Scan for the cell matching the given text and deliver its (X, Y) coordinate at center. 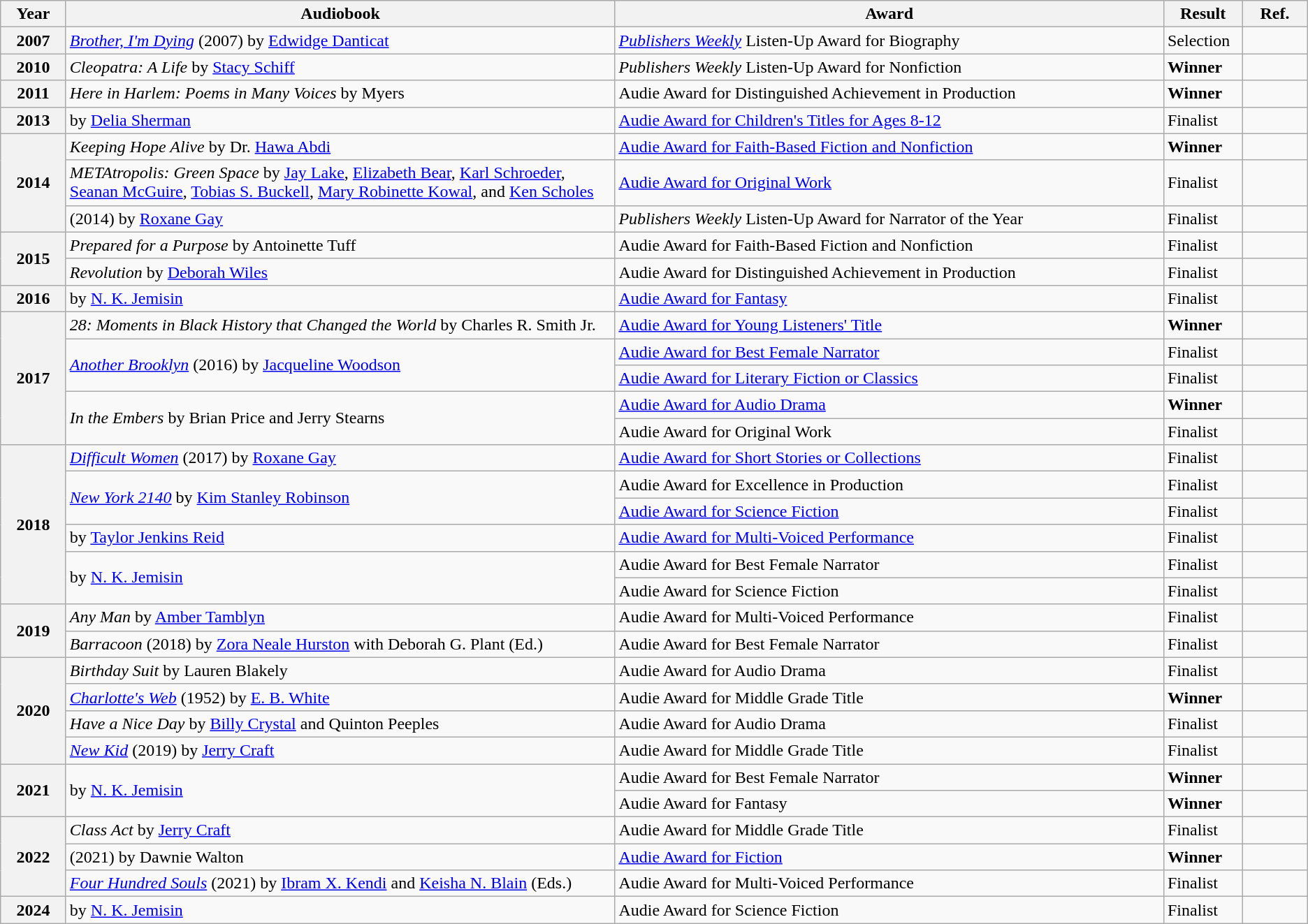
2014 (34, 183)
(2014) by Roxane Gay (340, 219)
Birthday Suit by Lauren Blakely (340, 670)
Result (1202, 14)
Audie Award for Fiction (889, 857)
Audie Award for Children's Titles for Ages 8-12 (889, 120)
Ref. (1275, 14)
METAtropolis: Green Space by Jay Lake, Elizabeth Bear, Karl Schroeder, Seanan McGuire, Tobias S. Buckell, Mary Robinette Kowal, and Ken Scholes (340, 183)
Audiobook (340, 14)
New York 2140 by Kim Stanley Robinson (340, 498)
2019 (34, 631)
2017 (34, 378)
2013 (34, 120)
2016 (34, 298)
28: Moments in Black History that Changed the World by Charles R. Smith Jr. (340, 325)
Prepared for a Purpose by Antoinette Tuff (340, 245)
Publishers Weekly Listen-Up Award for Narrator of the Year (889, 219)
New Kid (2019) by Jerry Craft (340, 750)
Audie Award for Literary Fiction or Classics (889, 379)
Audie Award for Short Stories or Collections (889, 458)
2010 (34, 67)
Charlotte's Web (1952) by E. B. White (340, 697)
2018 (34, 525)
Here in Harlem: Poems in Many Voices by Myers (340, 94)
Audie Award for Excellence in Production (889, 485)
Keeping Hope Alive by Dr. Hawa Abdi (340, 147)
Have a Nice Day by Billy Crystal and Quinton Peeples (340, 724)
Selection (1202, 41)
2024 (34, 910)
Any Man by Amber Tamblyn (340, 617)
2007 (34, 41)
Cleopatra: A Life by Stacy Schiff (340, 67)
Four Hundred Souls (2021) by Ibram X. Kendi and Keisha N. Blain (Eds.) (340, 883)
Class Act by Jerry Craft (340, 830)
by Taylor Jenkins Reid (340, 538)
Publishers Weekly Listen-Up Award for Nonfiction (889, 67)
Year (34, 14)
2015 (34, 258)
In the Embers by Brian Price and Jerry Stearns (340, 418)
Another Brooklyn (2016) by Jacqueline Woodson (340, 365)
2011 (34, 94)
Award (889, 14)
by Delia Sherman (340, 120)
Brother, I'm Dying (2007) by Edwidge Danticat (340, 41)
Audie Award for Young Listeners' Title (889, 325)
Difficult Women (2017) by Roxane Gay (340, 458)
2022 (34, 857)
2021 (34, 791)
2020 (34, 710)
Revolution by Deborah Wiles (340, 272)
Publishers Weekly Listen-Up Award for Biography (889, 41)
(2021) by Dawnie Walton (340, 857)
Barracoon (2018) by Zora Neale Hurston with Deborah G. Plant (Ed.) (340, 644)
